Scan for the cell matching the given text and deliver its (X, Y) coordinate at center. 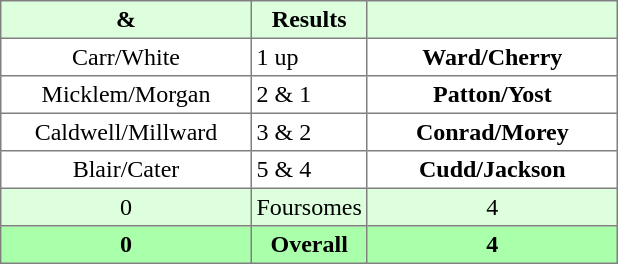
Ward/Cherry (492, 57)
Micklem/Morgan (126, 95)
& (126, 20)
Cudd/Jackson (492, 170)
Carr/White (126, 57)
5 & 4 (309, 170)
Caldwell/Millward (126, 132)
2 & 1 (309, 95)
Patton/Yost (492, 95)
3 & 2 (309, 132)
Conrad/Morey (492, 132)
Overall (309, 245)
Blair/Cater (126, 170)
Results (309, 20)
1 up (309, 57)
Foursomes (309, 207)
